Pinpoint the cell where the given text exists, returning its (x, y) midpoint coordinate. 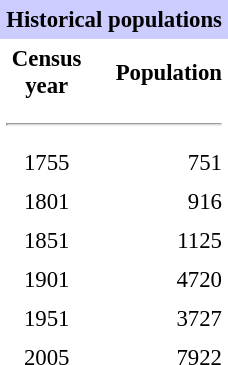
3727 (160, 318)
1951 (46, 318)
1755 (46, 162)
751 (160, 162)
Censusyear (46, 72)
1125 (160, 240)
1901 (46, 280)
1851 (46, 240)
Population (160, 72)
1801 (46, 202)
4720 (160, 280)
Historical populations (114, 20)
916 (160, 202)
